Pinpoint the cell where the given text exists, returning its (X, Y) midpoint coordinate. 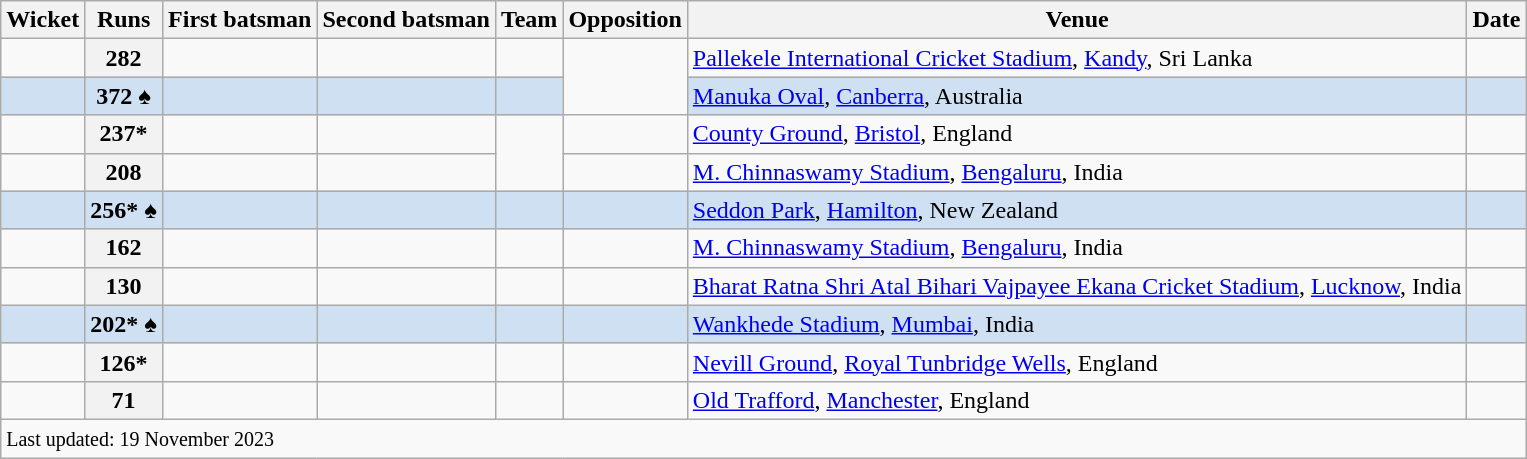
71 (124, 400)
237* (124, 134)
256* ♠ (124, 210)
Manuka Oval, Canberra, Australia (1077, 96)
Runs (124, 20)
Nevill Ground, Royal Tunbridge Wells, England (1077, 362)
282 (124, 58)
Bharat Ratna Shri Atal Bihari Vajpayee Ekana Cricket Stadium, Lucknow, India (1077, 286)
Second batsman (406, 20)
Opposition (625, 20)
Wicket (43, 20)
Pallekele International Cricket Stadium, Kandy, Sri Lanka (1077, 58)
162 (124, 248)
Date (1496, 20)
Wankhede Stadium, Mumbai, India (1077, 324)
126* (124, 362)
Team (529, 20)
County Ground, Bristol, England (1077, 134)
202* ♠ (124, 324)
Old Trafford, Manchester, England (1077, 400)
First batsman (240, 20)
Seddon Park, Hamilton, New Zealand (1077, 210)
372 ♠ (124, 96)
208 (124, 172)
Last updated: 19 November 2023 (764, 438)
130 (124, 286)
Venue (1077, 20)
